Extract the [x, y] coordinate from the center of the cell holding the provided text.  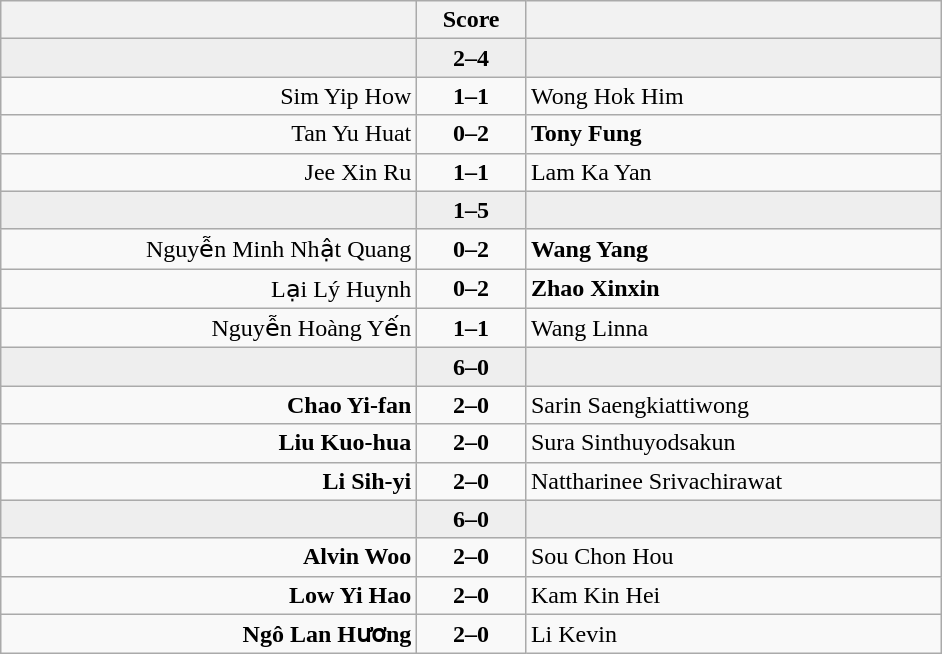
Wang Yang [733, 249]
Li Sih-yi [209, 481]
Liu Kuo-hua [209, 443]
Sim Yip How [209, 96]
Alvin Woo [209, 557]
Sura Sinthuyodsakun [733, 443]
Kam Kin Hei [733, 595]
Nattharinee Srivachirawat [733, 481]
Ngô Lan Hương [209, 634]
Nguyễn Minh Nhật Quang [209, 249]
2–4 [472, 58]
1–5 [472, 210]
Sarin Saengkiattiwong [733, 405]
Wang Linna [733, 328]
Chao Yi-fan [209, 405]
Lam Ka Yan [733, 172]
Wong Hok Him [733, 96]
Zhao Xinxin [733, 289]
Score [472, 20]
Jee Xin Ru [209, 172]
Sou Chon Hou [733, 557]
Tan Yu Huat [209, 134]
Low Yi Hao [209, 595]
Nguyễn Hoàng Yến [209, 328]
Lại Lý Huynh [209, 289]
Li Kevin [733, 634]
Tony Fung [733, 134]
